Return [x, y] of the center of cell containing provided text 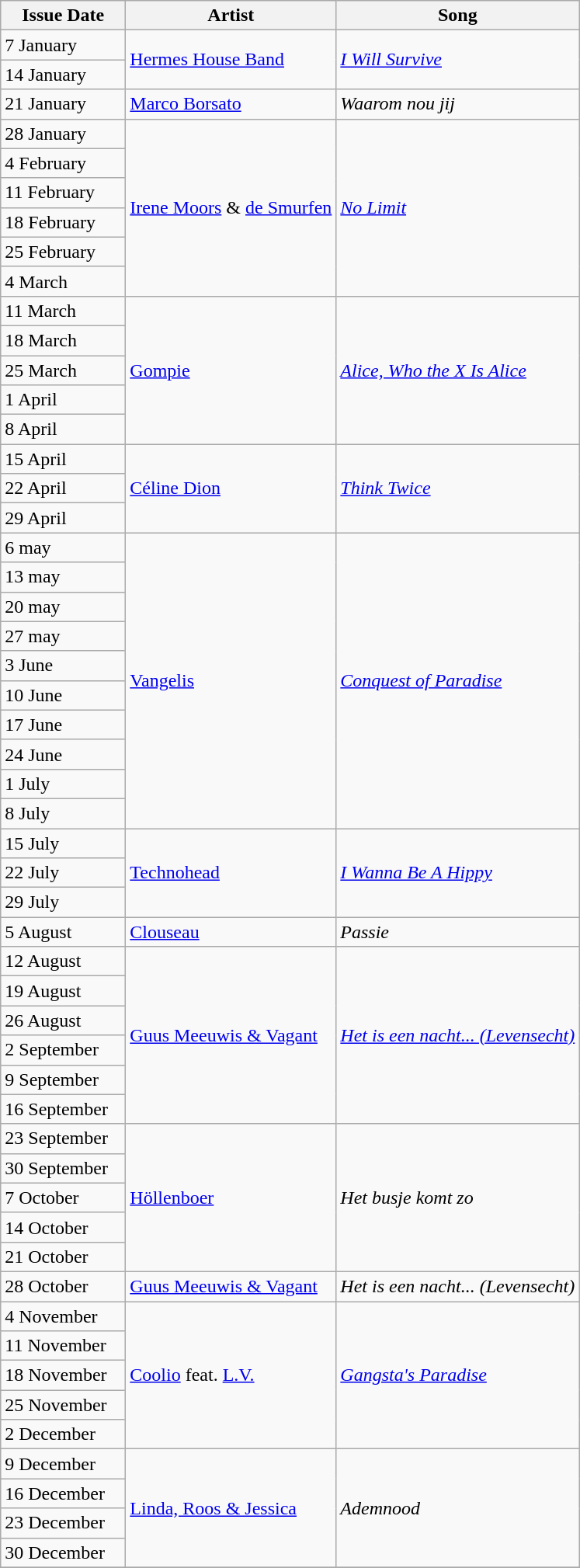
16 September [64, 1109]
5 August [64, 932]
9 September [64, 1080]
27 may [64, 636]
Song [458, 16]
1 April [64, 400]
11 March [64, 311]
Höllenboer [231, 1198]
14 October [64, 1227]
18 March [64, 340]
Marco Borsato [231, 104]
28 October [64, 1286]
1 July [64, 784]
16 December [64, 1493]
25 March [64, 370]
I Will Survive [458, 60]
15 July [64, 843]
10 June [64, 695]
2 December [64, 1434]
4 November [64, 1316]
8 July [64, 813]
6 may [64, 548]
Issue Date [64, 16]
Passie [458, 932]
Irene Moors & de Smurfen [231, 207]
2 September [64, 1050]
Technohead [231, 872]
23 September [64, 1139]
25 November [64, 1405]
Hermes House Band [231, 60]
11 February [64, 193]
30 September [64, 1168]
25 February [64, 252]
18 November [64, 1375]
I Wanna Be A Hippy [458, 872]
Céline Dion [231, 488]
Gangsta's Paradise [458, 1375]
28 January [64, 134]
Conquest of Paradise [458, 680]
Ademnood [458, 1508]
Gompie [231, 370]
15 April [64, 459]
4 March [64, 281]
9 December [64, 1464]
8 April [64, 429]
11 November [64, 1346]
14 January [64, 75]
21 October [64, 1257]
4 February [64, 163]
26 August [64, 1020]
7 October [64, 1198]
Coolio feat. L.V. [231, 1375]
22 July [64, 873]
19 August [64, 991]
Alice, Who the X Is Alice [458, 370]
21 January [64, 104]
30 December [64, 1552]
20 may [64, 607]
24 June [64, 754]
Artist [231, 16]
29 April [64, 518]
Think Twice [458, 488]
13 may [64, 577]
12 August [64, 961]
Waarom nou jij [458, 104]
Het busje komt zo [458, 1198]
Clouseau [231, 932]
No Limit [458, 207]
Linda, Roos & Jessica [231, 1508]
17 June [64, 725]
23 December [64, 1523]
Vangelis [231, 680]
18 February [64, 222]
22 April [64, 488]
3 June [64, 666]
7 January [64, 45]
29 July [64, 902]
